For the text-containing cell, return its midpoint in [x, y] coordinate format. 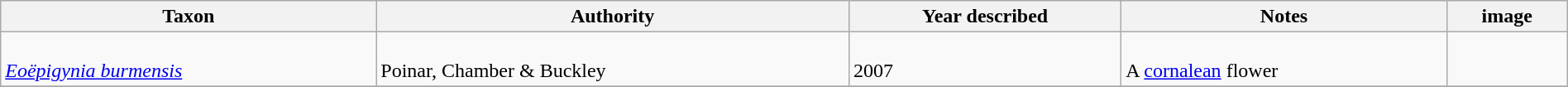
Authority [613, 17]
Notes [1284, 17]
image [1507, 17]
2007 [984, 60]
Year described [984, 17]
Taxon [189, 17]
Poinar, Chamber & Buckley [613, 60]
A cornalean flower [1284, 60]
Eoëpigynia burmensis [189, 60]
